Search for the cell housing the specified text and yield its [x, y] center coordinate. 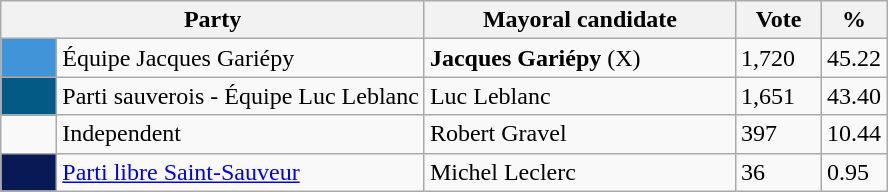
Vote [778, 20]
45.22 [854, 58]
% [854, 20]
43.40 [854, 96]
Luc Leblanc [580, 96]
1,651 [778, 96]
Jacques Gariépy (X) [580, 58]
36 [778, 172]
Équipe Jacques Gariépy [241, 58]
Robert Gravel [580, 134]
Independent [241, 134]
Party [213, 20]
1,720 [778, 58]
397 [778, 134]
Parti libre Saint-Sauveur [241, 172]
Mayoral candidate [580, 20]
0.95 [854, 172]
Parti sauverois - Équipe Luc Leblanc [241, 96]
10.44 [854, 134]
Michel Leclerc [580, 172]
